Provide the [X, Y] coordinate of the cell's center where the given text is located.  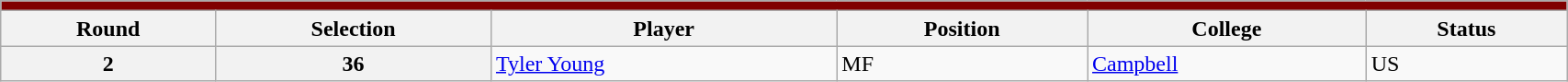
Round [108, 29]
Selection [354, 29]
US [1466, 64]
College [1227, 29]
Position [963, 29]
MF [963, 64]
Status [1466, 29]
2 [108, 64]
Player [663, 29]
Campbell [1227, 64]
Tyler Young [663, 64]
36 [354, 64]
